Determine the [x, y] coordinate at the center of the cell enclosing the given text.  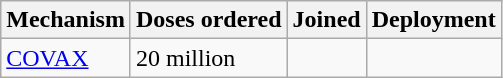
Joined [326, 20]
COVAX [66, 58]
Deployment [434, 20]
Mechanism [66, 20]
Doses ordered [208, 20]
20 million [208, 58]
